Find where the given text appears and provide that cell's center as [X, Y] coordinate. 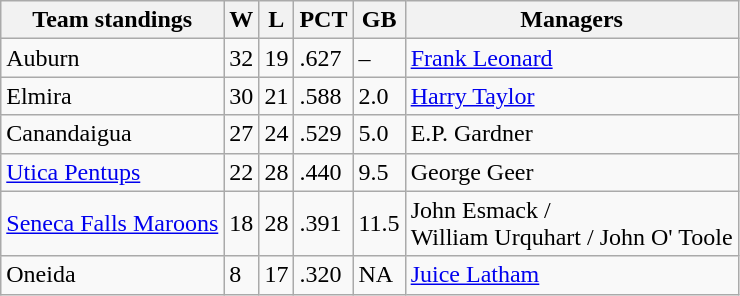
11.5 [379, 224]
.320 [324, 275]
Managers [572, 20]
.627 [324, 58]
George Geer [572, 172]
30 [242, 96]
5.0 [379, 134]
Oneida [112, 275]
.440 [324, 172]
Harry Taylor [572, 96]
18 [242, 224]
Utica Pentups [112, 172]
– [379, 58]
19 [276, 58]
Frank Leonard [572, 58]
L [276, 20]
PCT [324, 20]
27 [242, 134]
32 [242, 58]
24 [276, 134]
Elmira [112, 96]
Canandaigua [112, 134]
8 [242, 275]
.391 [324, 224]
E.P. Gardner [572, 134]
.529 [324, 134]
.588 [324, 96]
GB [379, 20]
W [242, 20]
9.5 [379, 172]
Team standings [112, 20]
2.0 [379, 96]
Auburn [112, 58]
Juice Latham [572, 275]
NA [379, 275]
Seneca Falls Maroons [112, 224]
John Esmack /William Urquhart / John O' Toole [572, 224]
21 [276, 96]
17 [276, 275]
22 [242, 172]
